Find where the given text appears and provide that cell's center as (x, y) coordinate. 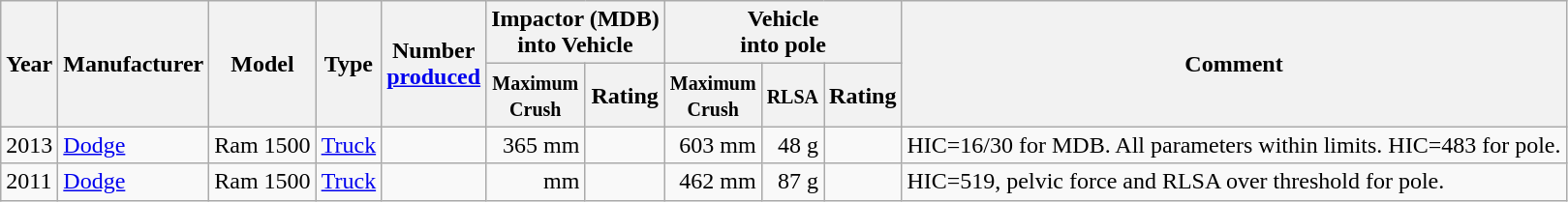
Vehicleinto pole (783, 33)
87 g (792, 182)
Comment (1234, 64)
mm (536, 182)
Year (29, 64)
Numberproduced (434, 64)
365 mm (536, 145)
Manufacturer (134, 64)
HIC=519, pelvic force and RLSA over threshold for pole. (1234, 182)
2013 (29, 145)
48 g (792, 145)
Model (262, 64)
RLSA (792, 95)
HIC=16/30 for MDB. All parameters within limits. HIC=483 for pole. (1234, 145)
Type (349, 64)
2011 (29, 182)
603 mm (713, 145)
462 mm (713, 182)
Impactor (MDB)into Vehicle (575, 33)
